Scan for the cell matching the given text and deliver its [x, y] coordinate at center. 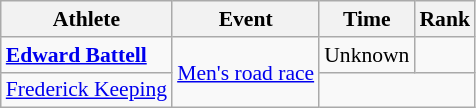
Rank [444, 19]
Men's road race [246, 72]
Frederick Keeping [86, 90]
Time [366, 19]
Athlete [86, 19]
Event [246, 19]
Edward Battell [86, 55]
Unknown [366, 55]
